Return the (x, y) coordinate for the center point of the cell that contains the specified text.  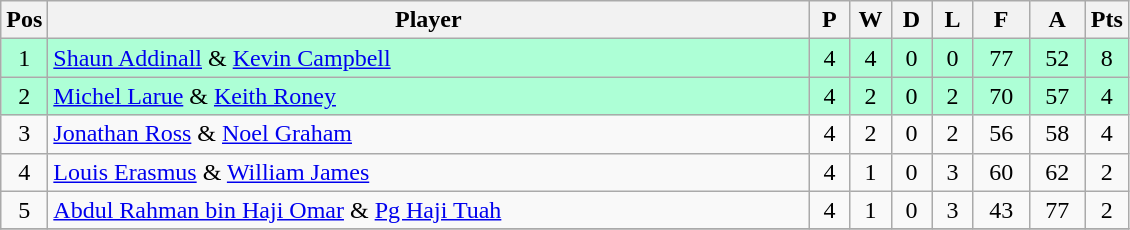
70 (1001, 96)
58 (1057, 134)
F (1001, 20)
43 (1001, 210)
P (830, 20)
Pts (1106, 20)
8 (1106, 58)
Shaun Addinall & Kevin Campbell (428, 58)
Player (428, 20)
L (952, 20)
W (870, 20)
60 (1001, 172)
Jonathan Ross & Noel Graham (428, 134)
D (912, 20)
62 (1057, 172)
56 (1001, 134)
Louis Erasmus & William James (428, 172)
Michel Larue & Keith Roney (428, 96)
A (1057, 20)
5 (24, 210)
57 (1057, 96)
Pos (24, 20)
52 (1057, 58)
Abdul Rahman bin Haji Omar & Pg Haji Tuah (428, 210)
